Determine the [x, y] coordinate at the center of the cell enclosing the given text.  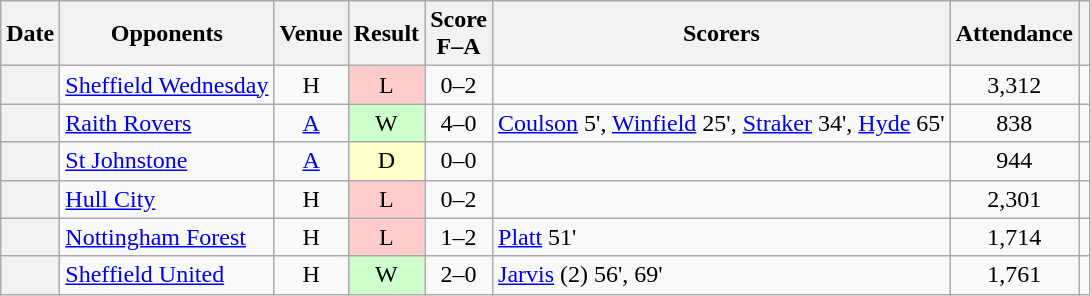
4–0 [459, 123]
Coulson 5', Winfield 25', Straker 34', Hyde 65' [722, 123]
944 [1014, 161]
1,761 [1014, 275]
Scorers [722, 34]
Platt 51' [722, 237]
838 [1014, 123]
Attendance [1014, 34]
ScoreF–A [459, 34]
Result [386, 34]
Nottingham Forest [167, 237]
2,301 [1014, 199]
D [386, 161]
1–2 [459, 237]
1,714 [1014, 237]
Raith Rovers [167, 123]
Date [30, 34]
Sheffield United [167, 275]
Hull City [167, 199]
2–0 [459, 275]
Opponents [167, 34]
Venue [311, 34]
Sheffield Wednesday [167, 85]
0–0 [459, 161]
3,312 [1014, 85]
Jarvis (2) 56', 69' [722, 275]
St Johnstone [167, 161]
